Search for the cell housing the specified text and yield its [x, y] center coordinate. 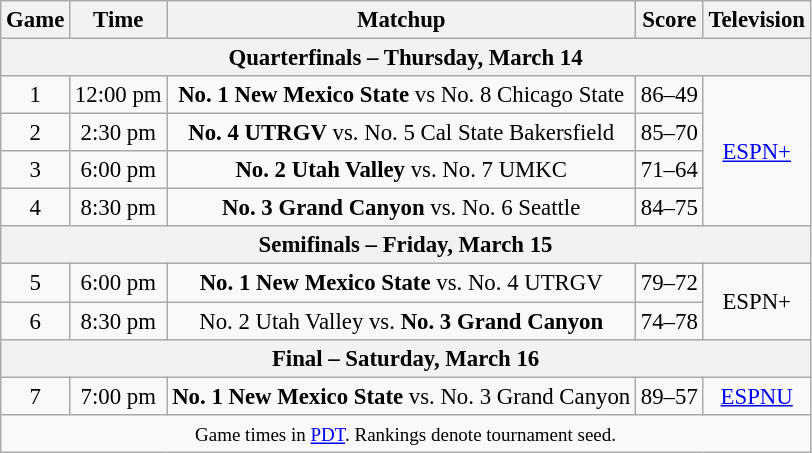
No. 4 UTRGV vs. No. 5 Cal State Bakersfield [402, 133]
No. 2 Utah Valley vs. No. 3 Grand Canyon [402, 321]
5 [36, 283]
4 [36, 208]
Game times in PDT. Rankings denote tournament seed. [406, 433]
84–75 [670, 208]
85–70 [670, 133]
No. 3 Grand Canyon vs. No. 6 Seattle [402, 208]
74–78 [670, 321]
No. 1 New Mexico State vs. No. 4 UTRGV [402, 283]
Television [756, 20]
79–72 [670, 283]
No. 1 New Mexico State vs No. 8 Chicago State [402, 95]
7 [36, 396]
Semifinals – Friday, March 15 [406, 245]
Final – Saturday, March 16 [406, 358]
No. 2 Utah Valley vs. No. 7 UMKC [402, 170]
89–57 [670, 396]
Game [36, 20]
Quarterfinals – Thursday, March 14 [406, 58]
3 [36, 170]
2 [36, 133]
1 [36, 95]
Time [118, 20]
71–64 [670, 170]
7:00 pm [118, 396]
86–49 [670, 95]
2:30 pm [118, 133]
12:00 pm [118, 95]
6 [36, 321]
No. 1 New Mexico State vs. No. 3 Grand Canyon [402, 396]
Matchup [402, 20]
ESPNU [756, 396]
Score [670, 20]
